From the cell containing the given text, extract its center point as (x, y) coordinate. 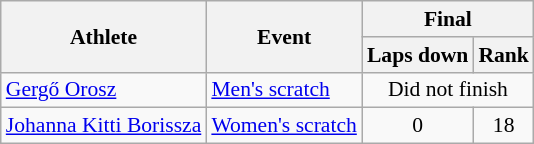
Gergő Orosz (104, 90)
Rank (504, 55)
Event (284, 36)
Did not finish (448, 90)
Laps down (418, 55)
Johanna Kitti Borissza (104, 126)
Women's scratch (284, 126)
Athlete (104, 36)
Men's scratch (284, 90)
18 (504, 126)
Final (448, 19)
0 (418, 126)
